Provide the (X, Y) coordinate of the cell's center where the given text is located.  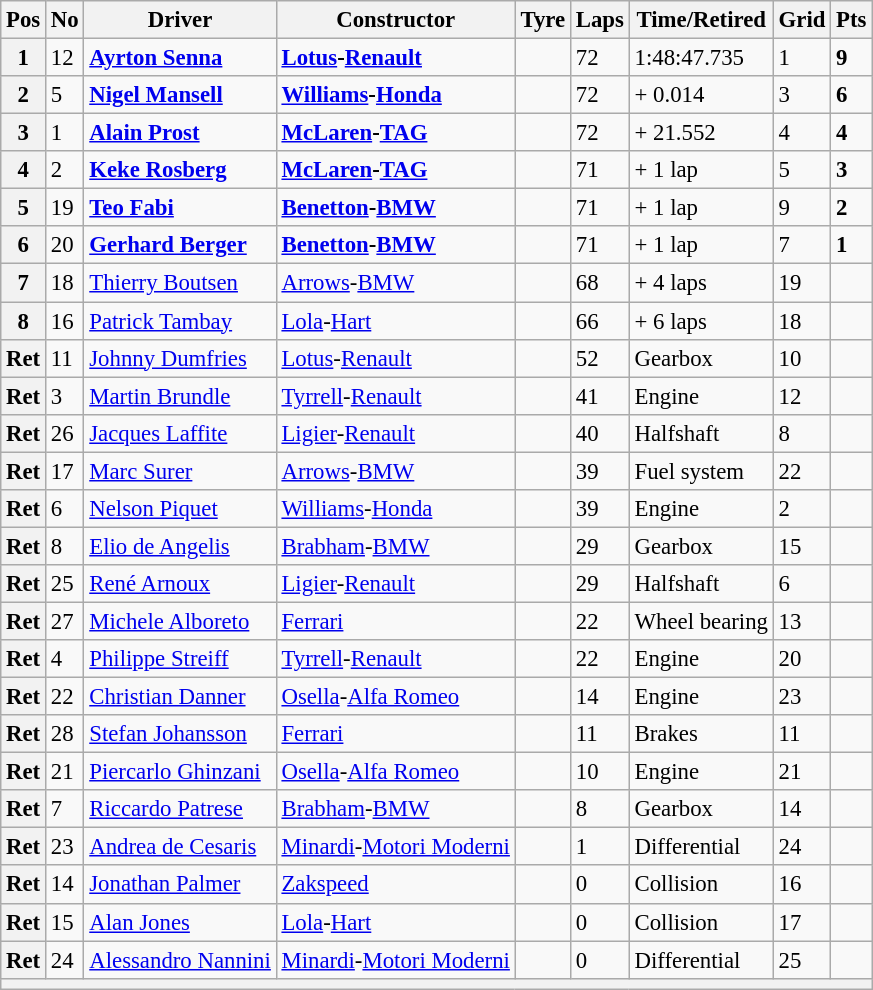
Constructor (396, 20)
66 (600, 321)
Brakes (701, 734)
Nigel Mansell (180, 95)
Christian Danner (180, 697)
Alessandro Nannini (180, 960)
Nelson Piquet (180, 509)
Alain Prost (180, 133)
+ 21.552 (701, 133)
Thierry Boutsen (180, 283)
27 (65, 621)
41 (600, 396)
Pos (24, 20)
Fuel system (701, 471)
Marc Surer (180, 471)
Philippe Streiff (180, 659)
+ 6 laps (701, 321)
28 (65, 734)
Keke Rosberg (180, 170)
40 (600, 433)
Patrick Tambay (180, 321)
Grid (802, 20)
Pts (852, 20)
Johnny Dumfries (180, 358)
Piercarlo Ghinzani (180, 772)
Andrea de Cesaris (180, 847)
13 (802, 621)
Gerhard Berger (180, 245)
Teo Fabi (180, 208)
No (65, 20)
Laps (600, 20)
Jacques Laffite (180, 433)
Tyre (542, 20)
Martin Brundle (180, 396)
Driver (180, 20)
René Arnoux (180, 584)
Riccardo Patrese (180, 809)
68 (600, 283)
Stefan Johansson (180, 734)
Wheel bearing (701, 621)
26 (65, 433)
+ 0.014 (701, 95)
Alan Jones (180, 922)
+ 4 laps (701, 283)
1:48:47.735 (701, 58)
Jonathan Palmer (180, 885)
Ayrton Senna (180, 58)
Time/Retired (701, 20)
Michele Alboreto (180, 621)
Elio de Angelis (180, 546)
Zakspeed (396, 885)
52 (600, 358)
